Determine the [X, Y] coordinate at the center of the cell enclosing the given text.  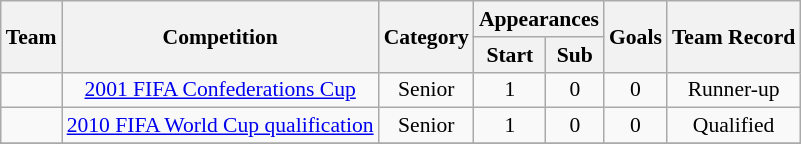
2010 FIFA World Cup qualification [220, 126]
Category [426, 36]
Start [510, 55]
2001 FIFA Confederations Cup [220, 90]
Team Record [734, 36]
Qualified [734, 126]
Team [32, 36]
Goals [636, 36]
Sub [575, 55]
Runner-up [734, 90]
Competition [220, 36]
Appearances [539, 19]
